Detect which cell encompasses the target text, then output its (X, Y) center coordinate. 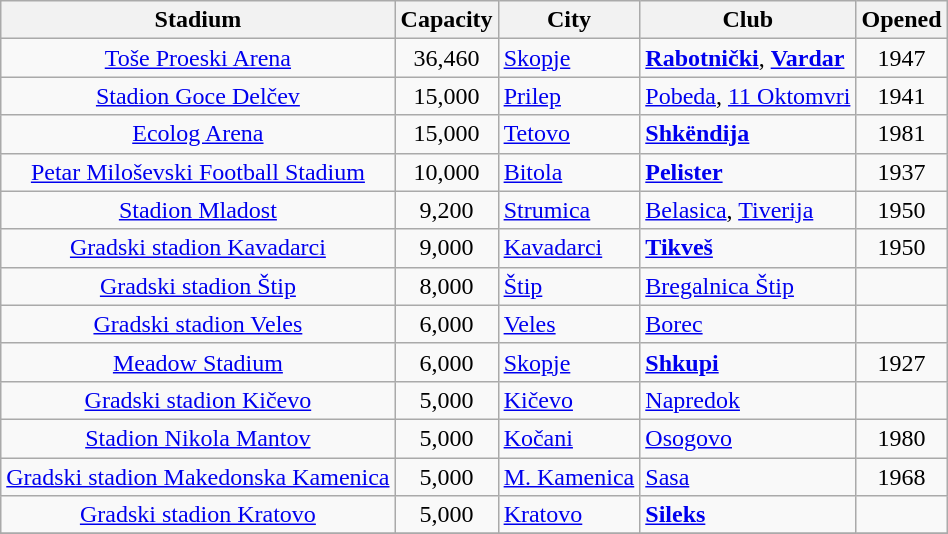
City (569, 20)
Capacity (446, 20)
Veles (569, 324)
Stadion Nikola Mantov (198, 438)
Shkupi (748, 362)
Strumica (569, 210)
Toše Proeski Arena (198, 58)
1981 (902, 134)
Stadion Mladost (198, 210)
1980 (902, 438)
M. Kamenica (569, 477)
Pobeda, 11 Oktomvri (748, 96)
Gradski stadion Makedonska Kamenica (198, 477)
1968 (902, 477)
Gradski stadion Štip (198, 286)
Osogovo (748, 438)
Belasica, Tiverija (748, 210)
Opened (902, 20)
Kočani (569, 438)
Tikveš (748, 248)
Gradski stadion Veles (198, 324)
Shkëndija (748, 134)
Rabotnički, Vardar (748, 58)
9,200 (446, 210)
Petar Miloševski Football Stadium (198, 172)
Borec (748, 324)
1947 (902, 58)
8,000 (446, 286)
Stadion Goce Delčev (198, 96)
9,000 (446, 248)
36,460 (446, 58)
1927 (902, 362)
Štip (569, 286)
Bregalnica Štip (748, 286)
Gradski stadion Kičevo (198, 400)
Meadow Stadium (198, 362)
Ecolog Arena (198, 134)
Napredok (748, 400)
1941 (902, 96)
Club (748, 20)
Stadium (198, 20)
Prilep (569, 96)
Pelister (748, 172)
Tetovo (569, 134)
1937 (902, 172)
Kavadarci (569, 248)
Gradski stadion Kavadarci (198, 248)
Gradski stadion Kratovo (198, 515)
Kičevo (569, 400)
Sasa (748, 477)
10,000 (446, 172)
Bitola (569, 172)
Kratovo (569, 515)
Sileks (748, 515)
